Extract the [X, Y] coordinate from the center of the cell holding the provided text.  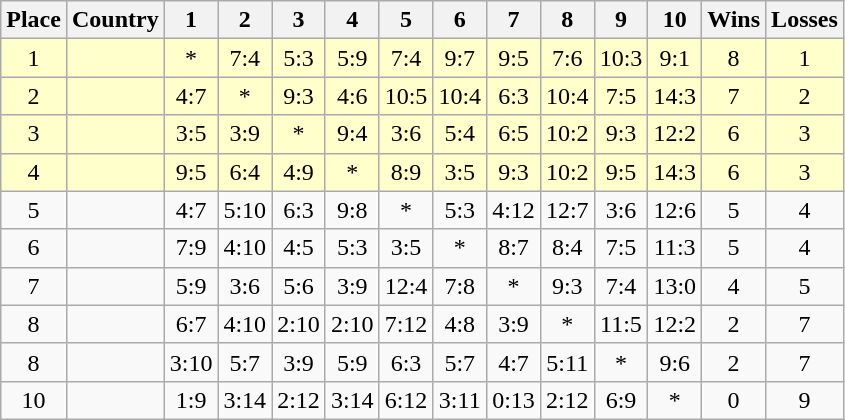
6:9 [621, 400]
7:6 [567, 58]
8:9 [406, 172]
3:10 [191, 362]
6:12 [406, 400]
12:4 [406, 286]
8:4 [567, 248]
5:11 [567, 362]
Country [115, 20]
4:5 [299, 248]
4:6 [352, 96]
9:7 [460, 58]
5:6 [299, 286]
0 [734, 400]
6:7 [191, 324]
4:12 [514, 210]
7:8 [460, 286]
4:8 [460, 324]
10:5 [406, 96]
11:3 [675, 248]
1:9 [191, 400]
5:10 [245, 210]
3:11 [460, 400]
12:7 [567, 210]
9:8 [352, 210]
5:4 [460, 134]
Wins [734, 20]
12:6 [675, 210]
Place [34, 20]
6:5 [514, 134]
9:4 [352, 134]
9:6 [675, 362]
10:3 [621, 58]
7:9 [191, 248]
6:4 [245, 172]
9:1 [675, 58]
4:9 [299, 172]
Losses [805, 20]
7:12 [406, 324]
13:0 [675, 286]
11:5 [621, 324]
8:7 [514, 248]
0:13 [514, 400]
